Pinpoint the cell where the given text exists, returning its [x, y] midpoint coordinate. 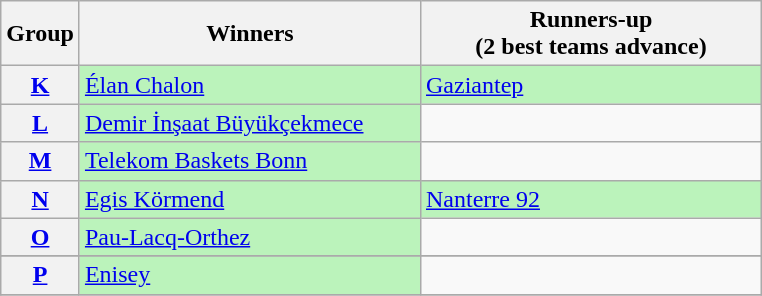
M [40, 161]
Élan Chalon [250, 85]
Nanterre 92 [590, 199]
O [40, 237]
Egis Körmend [250, 199]
N [40, 199]
Winners [250, 34]
Gaziantep [590, 85]
P [40, 275]
Enisey [250, 275]
Telekom Baskets Bonn [250, 161]
Pau-Lacq-Orthez [250, 237]
L [40, 123]
K [40, 85]
Group [40, 34]
Runners-up (2 best teams advance) [590, 34]
Demir İnşaat Büyükçekmece [250, 123]
